Search for the cell housing the specified text and yield its (X, Y) center coordinate. 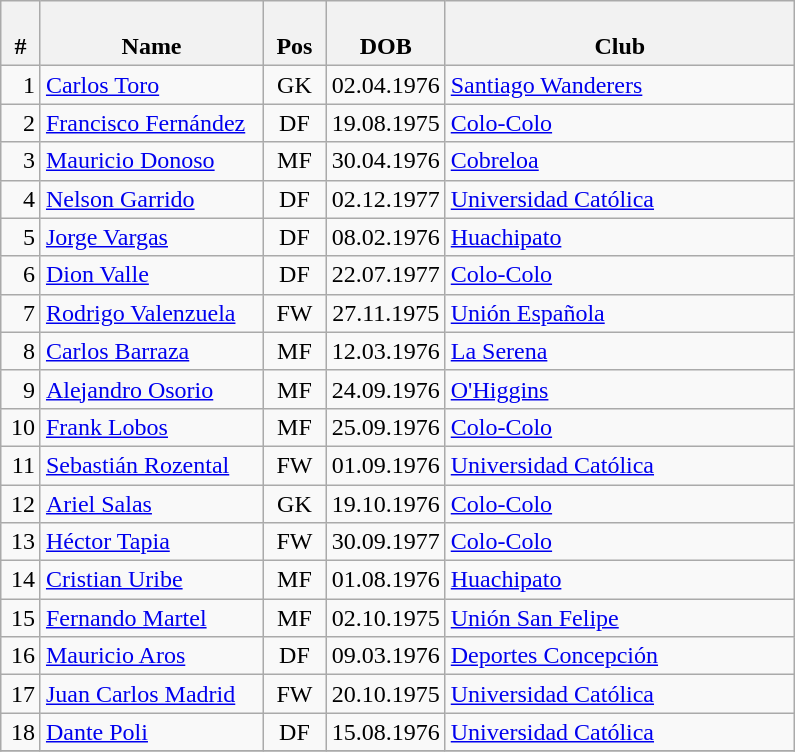
24.09.1976 (386, 389)
# (21, 34)
25.09.1976 (386, 427)
15.08.1976 (386, 732)
20.10.1975 (386, 694)
22.07.1977 (386, 275)
19.10.1976 (386, 503)
10 (21, 427)
5 (21, 237)
01.08.1976 (386, 580)
7 (21, 313)
02.10.1975 (386, 618)
Jorge Vargas (151, 237)
Cristian Uribe (151, 580)
Mauricio Aros (151, 656)
Unión San Felipe (620, 618)
Unión Española (620, 313)
Carlos Toro (151, 85)
14 (21, 580)
12 (21, 503)
15 (21, 618)
Name (151, 34)
Pos (294, 34)
13 (21, 542)
DOB (386, 34)
Héctor Tapia (151, 542)
18 (21, 732)
Dante Poli (151, 732)
Nelson Garrido (151, 199)
Ariel Salas (151, 503)
1 (21, 85)
Dion Valle (151, 275)
27.11.1975 (386, 313)
4 (21, 199)
8 (21, 351)
09.03.1976 (386, 656)
3 (21, 161)
Alejandro Osorio (151, 389)
02.12.1977 (386, 199)
01.09.1976 (386, 465)
La Serena (620, 351)
Club (620, 34)
6 (21, 275)
02.04.1976 (386, 85)
30.09.1977 (386, 542)
Cobreloa (620, 161)
16 (21, 656)
9 (21, 389)
Santiago Wanderers (620, 85)
Francisco Fernández (151, 123)
11 (21, 465)
Sebastián Rozental (151, 465)
Carlos Barraza (151, 351)
08.02.1976 (386, 237)
Frank Lobos (151, 427)
Mauricio Donoso (151, 161)
19.08.1975 (386, 123)
17 (21, 694)
Rodrigo Valenzuela (151, 313)
2 (21, 123)
30.04.1976 (386, 161)
Fernando Martel (151, 618)
Deportes Concepción (620, 656)
12.03.1976 (386, 351)
O'Higgins (620, 389)
Juan Carlos Madrid (151, 694)
